Output the [x, y] coordinate of the center of the cell containing the given text.  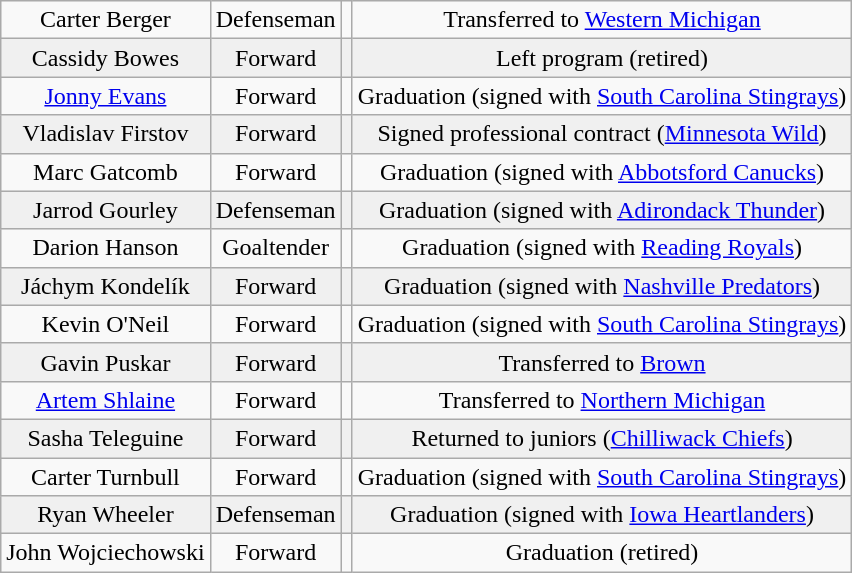
Goaltender [276, 248]
Transferred to Brown [602, 362]
Marc Gatcomb [106, 172]
Left program (retired) [602, 58]
Transferred to Western Michigan [602, 20]
Carter Turnbull [106, 477]
Darion Hanson [106, 248]
Jáchym Kondelík [106, 286]
Transferred to Northern Michigan [602, 400]
Carter Berger [106, 20]
Signed professional contract (Minnesota Wild) [602, 134]
Sasha Teleguine [106, 438]
Gavin Puskar [106, 362]
Graduation (signed with Reading Royals) [602, 248]
Returned to juniors (Chilliwack Chiefs) [602, 438]
Cassidy Bowes [106, 58]
Graduation (retired) [602, 553]
Jarrod Gourley [106, 210]
Ryan Wheeler [106, 515]
Jonny Evans [106, 96]
Kevin O'Neil [106, 324]
Artem Shlaine [106, 400]
John Wojciechowski [106, 553]
Vladislav Firstov [106, 134]
Graduation (signed with Iowa Heartlanders) [602, 515]
Graduation (signed with Adirondack Thunder) [602, 210]
Graduation (signed with Nashville Predators) [602, 286]
Graduation (signed with Abbotsford Canucks) [602, 172]
